From the cell containing the given text, extract its center point as (X, Y) coordinate. 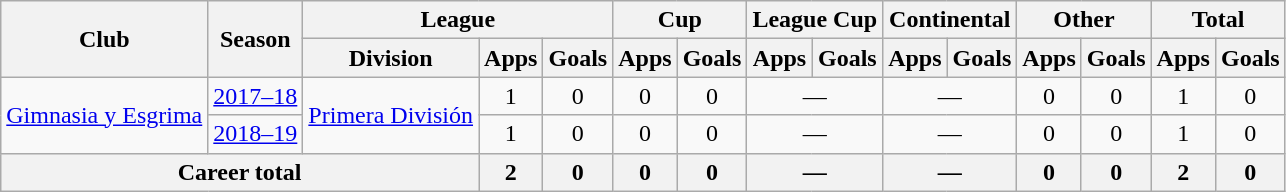
Total (1218, 20)
Gimnasia y Esgrima (104, 115)
2017–18 (256, 96)
League Cup (815, 20)
League (458, 20)
Continental (950, 20)
Other (1084, 20)
Season (256, 39)
Career total (240, 172)
Division (391, 58)
2018–19 (256, 134)
Cup (680, 20)
Primera División (391, 115)
Club (104, 39)
